Capture the cell that displays the provided text and extract its [x, y] central coordinate. 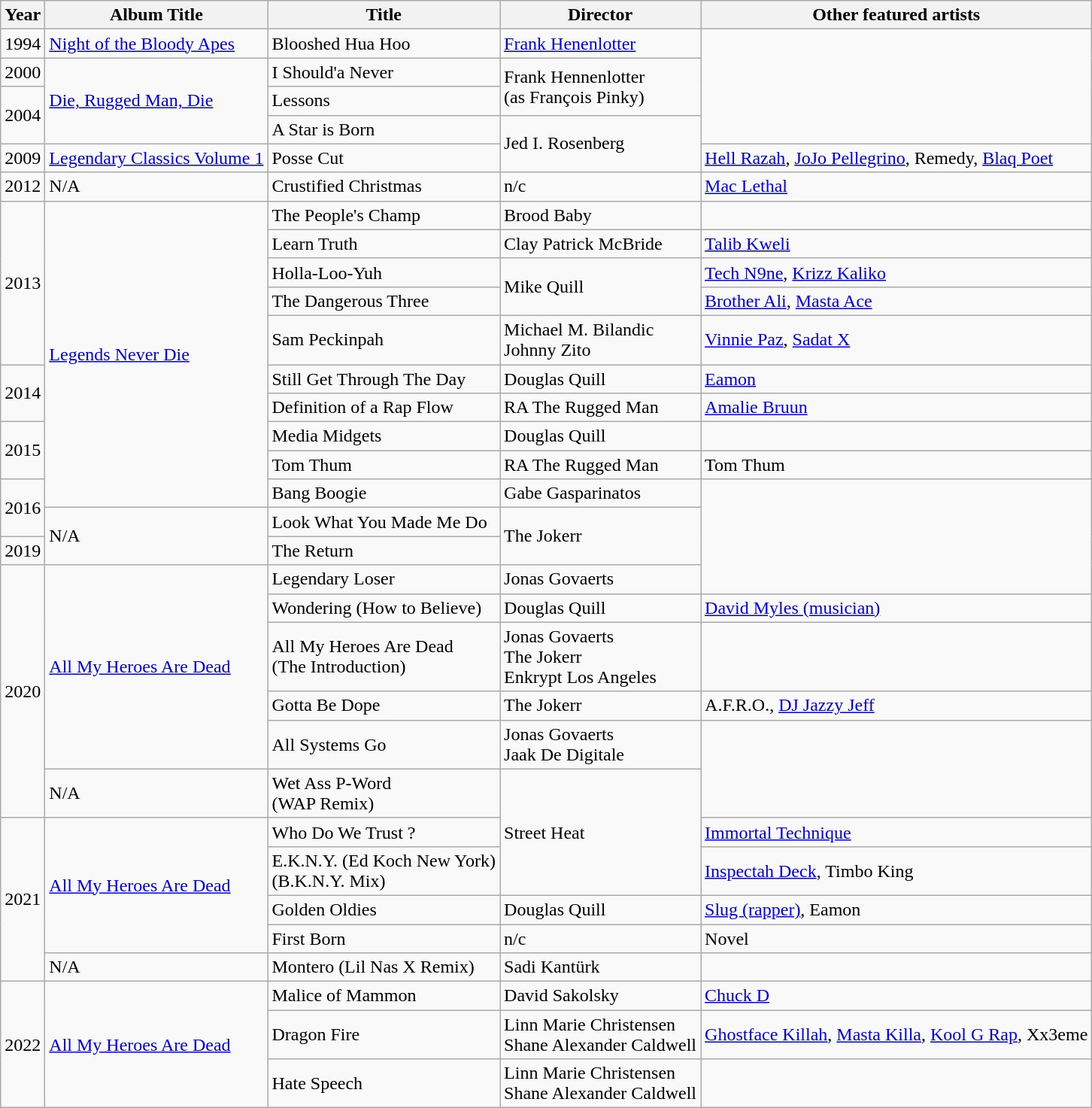
E.K.N.Y. (Ed Koch New York)(B.K.N.Y. Mix) [384, 871]
Bang Boogie [384, 493]
David Myles (musician) [896, 608]
Novel [896, 938]
Blooshed Hua Hoo [384, 44]
1994 [23, 44]
Chuck D [896, 996]
Frank Hennenlotter(as François Pinky) [600, 87]
Frank Henenlotter [600, 44]
2012 [23, 187]
2004 [23, 115]
Hate Speech [384, 1083]
The Return [384, 551]
Montero (Lil Nas X Remix) [384, 967]
Sadi Kantürk [600, 967]
Holla-Loo-Yuh [384, 272]
Lessons [384, 101]
Jonas Govaerts [600, 579]
David Sakolsky [600, 996]
I Should'a Never [384, 72]
2022 [23, 1045]
Sam Peckinpah [384, 340]
Look What You Made Me Do [384, 522]
Dragon Fire [384, 1035]
Mike Quill [600, 287]
Clay Patrick McBride [600, 244]
2000 [23, 72]
Album Title [156, 15]
2009 [23, 158]
Wet Ass P-Word(WAP Remix) [384, 793]
Media Midgets [384, 436]
Brother Ali, Masta Ace [896, 301]
Legendary Classics Volume 1 [156, 158]
Jed I. Rosenberg [600, 144]
Year [23, 15]
All My Heroes Are Dead(The Introduction) [384, 657]
Night of the Bloody Apes [156, 44]
Eamon [896, 378]
The People's Champ [384, 215]
Street Heat [600, 832]
Legends Never Die [156, 354]
Inspectah Deck, Timbo King [896, 871]
2014 [23, 393]
Wondering (How to Believe) [384, 608]
2021 [23, 900]
Mac Lethal [896, 187]
Definition of a Rap Flow [384, 408]
All Systems Go [384, 745]
Who Do We Trust ? [384, 832]
Learn Truth [384, 244]
Legendary Loser [384, 579]
Brood Baby [600, 215]
Talib Kweli [896, 244]
Jonas GovaertsThe JokerrEnkrypt Los Angeles [600, 657]
The Dangerous Three [384, 301]
A.F.R.O., DJ Jazzy Jeff [896, 706]
Gabe Gasparinatos [600, 493]
Golden Oldies [384, 909]
Immortal Technique [896, 832]
Title [384, 15]
2016 [23, 508]
Die, Rugged Man, Die [156, 101]
First Born [384, 938]
Jonas GovaertsJaak De Digitale [600, 745]
Posse Cut [384, 158]
2015 [23, 451]
Gotta Be Dope [384, 706]
Vinnie Paz, Sadat X [896, 340]
A Star is Born [384, 129]
Still Get Through The Day [384, 378]
Hell Razah, JoJo Pellegrino, Remedy, Blaq Poet [896, 158]
Other featured artists [896, 15]
Crustified Christmas [384, 187]
Michael M. BilandicJohnny Zito [600, 340]
Slug (rapper), Eamon [896, 909]
Director [600, 15]
Tech N9ne, Krizz Kaliko [896, 272]
Ghostface Killah, Masta Killa, Kool G Rap, Xx3eme [896, 1035]
Malice of Mammon [384, 996]
Amalie Bruun [896, 408]
2013 [23, 283]
2019 [23, 551]
2020 [23, 691]
